Search for the cell housing the specified text and yield its (X, Y) center coordinate. 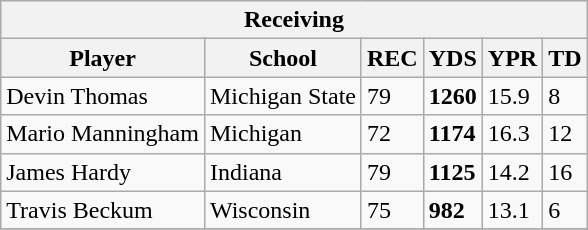
75 (392, 210)
REC (392, 58)
14.2 (512, 172)
16 (565, 172)
72 (392, 134)
Michigan (282, 134)
13.1 (512, 210)
6 (565, 210)
Mario Manningham (103, 134)
Player (103, 58)
School (282, 58)
16.3 (512, 134)
Devin Thomas (103, 96)
YPR (512, 58)
12 (565, 134)
Wisconsin (282, 210)
1260 (452, 96)
1125 (452, 172)
15.9 (512, 96)
James Hardy (103, 172)
1174 (452, 134)
Michigan State (282, 96)
Receiving (294, 20)
YDS (452, 58)
Travis Beckum (103, 210)
TD (565, 58)
8 (565, 96)
Indiana (282, 172)
982 (452, 210)
